Return the [x, y] coordinate for the center point of the cell that contains the specified text.  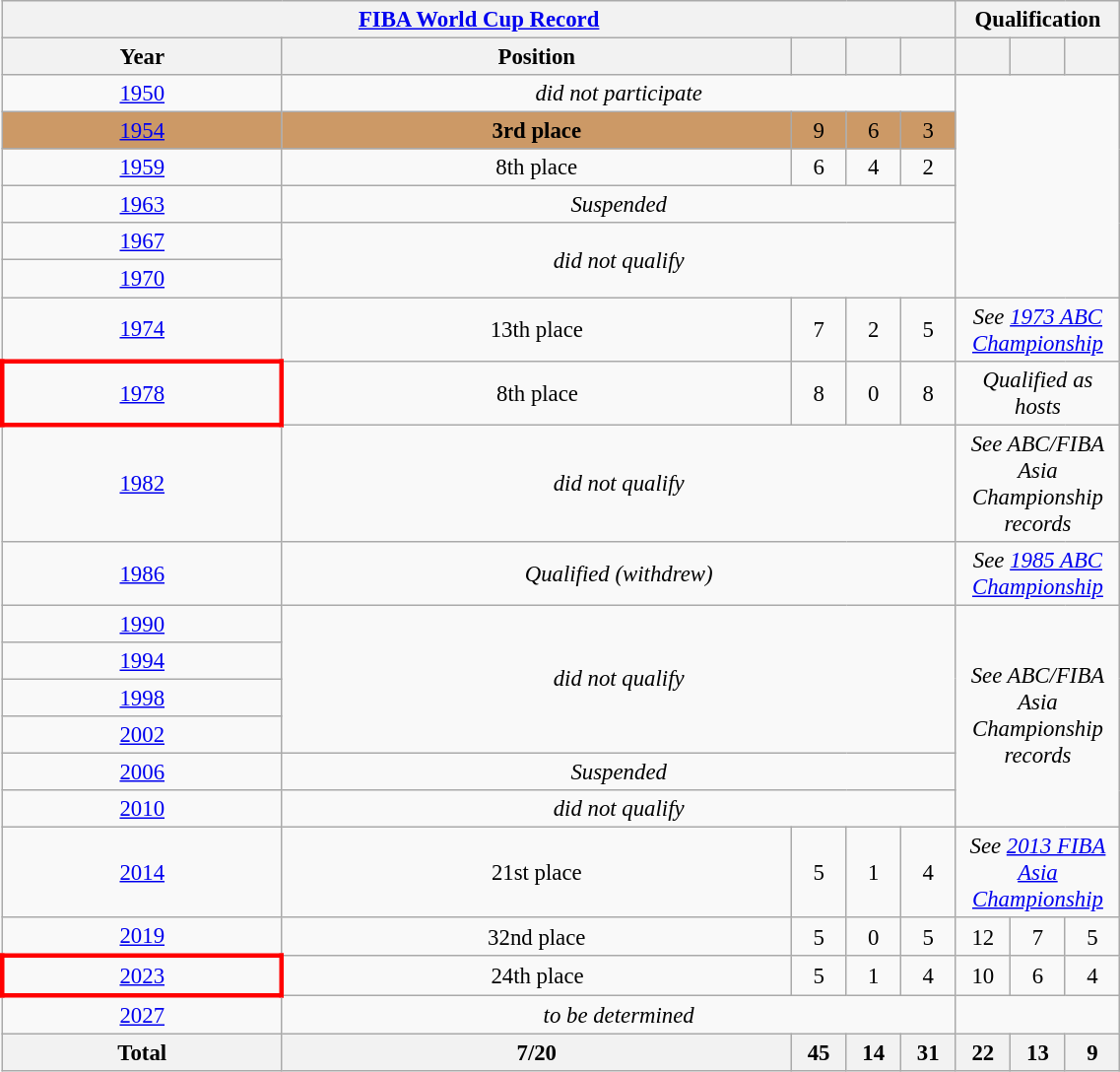
13 [1038, 1053]
2019 [142, 936]
2002 [142, 735]
1970 [142, 279]
See 2013 FIBA Asia Championship [1038, 873]
1950 [142, 94]
3rd place [536, 131]
1982 [142, 483]
1967 [142, 241]
24th place [536, 975]
10 [983, 975]
1994 [142, 661]
did not participate [619, 94]
2027 [142, 1015]
1963 [142, 205]
1990 [142, 624]
2006 [142, 771]
Year [142, 57]
21st place [536, 873]
See 1985 ABC Championship [1038, 573]
14 [874, 1053]
2010 [142, 809]
FIBA World Cup Record [479, 20]
7/20 [536, 1053]
1986 [142, 573]
3 [928, 131]
1974 [142, 329]
1978 [142, 392]
13th place [536, 329]
Qualification [1038, 20]
Total [142, 1053]
2023 [142, 975]
Qualified (withdrew) [619, 573]
1954 [142, 131]
32nd place [536, 936]
22 [983, 1053]
Qualified as hosts [1038, 392]
1959 [142, 167]
45 [819, 1053]
12 [983, 936]
See 1973 ABC Championship [1038, 329]
to be determined [619, 1015]
1998 [142, 698]
2014 [142, 873]
31 [928, 1053]
Position [536, 57]
